Identify which cell holds the provided text, then report its (x, y) central coordinate. 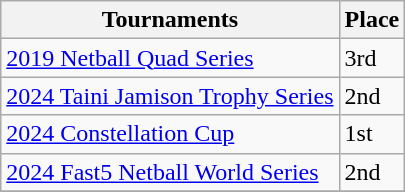
2024 Fast5 Netball World Series (170, 172)
Tournaments (170, 20)
1st (372, 134)
2024 Taini Jamison Trophy Series (170, 96)
2019 Netball Quad Series (170, 58)
Place (372, 20)
2024 Constellation Cup (170, 134)
3rd (372, 58)
